Determine the (x, y) coordinate at the center of the cell enclosing the given text.  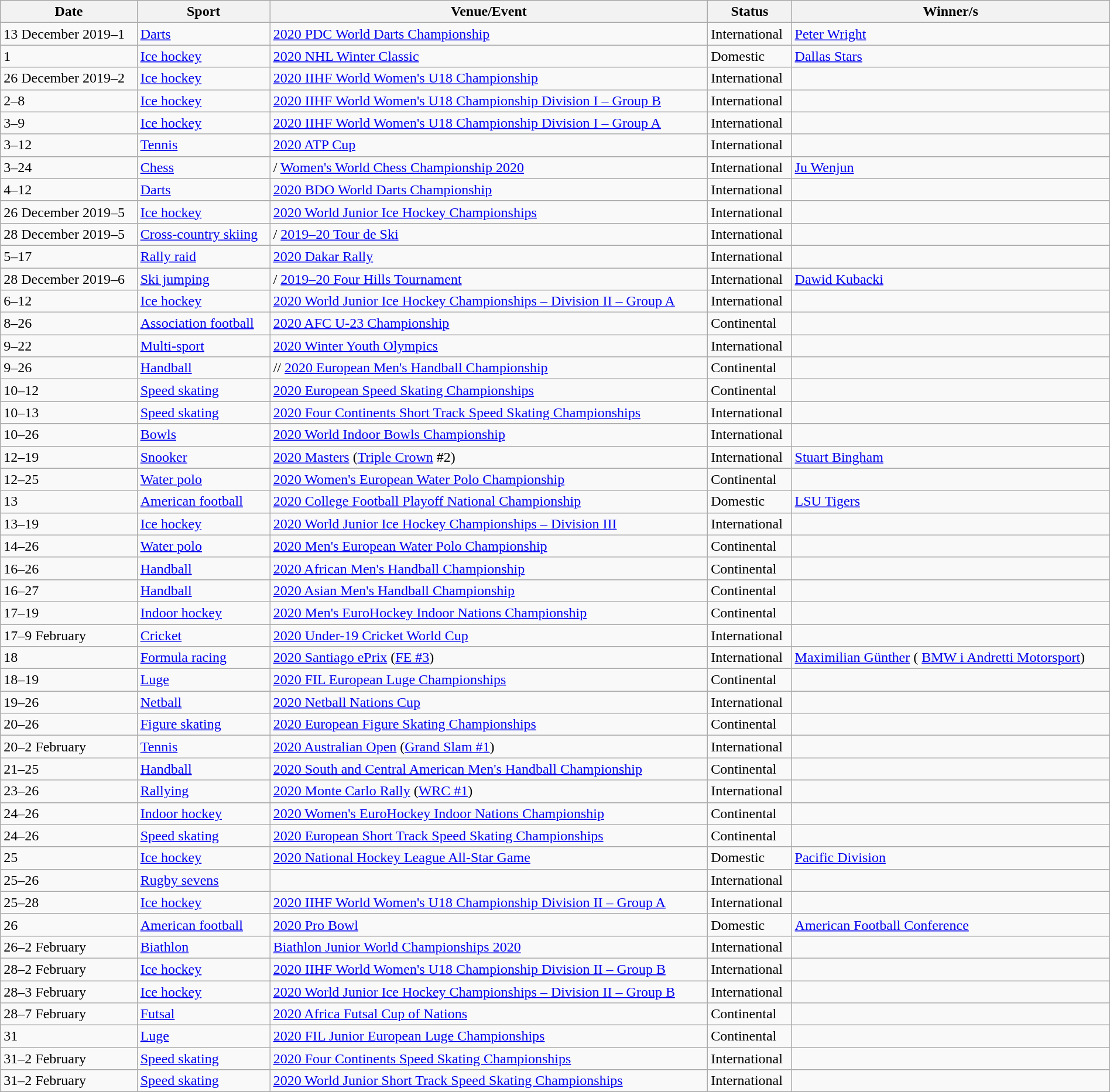
2020 IIHF World Women's U18 Championship Division II – Group A (489, 902)
2020 College Football Playoff National Championship (489, 502)
2020 Africa Futsal Cup of Nations (489, 1014)
Rally raid (204, 256)
2020 ATP Cup (489, 145)
16–27 (69, 590)
26–2 February (69, 947)
Ski jumping (204, 279)
Cross-country skiing (204, 234)
Dawid Kubacki (951, 279)
14–26 (69, 546)
Ju Wenjun (951, 167)
3–24 (69, 167)
Venue/Event (489, 12)
2020 National Hockey League All-Star Game (489, 858)
2020 Asian Men's Handball Championship (489, 590)
26 December 2019–2 (69, 78)
Cricket (204, 635)
2020 Australian Open (Grand Slam #1) (489, 747)
2020 European Figure Skating Championships (489, 724)
2020 PDC World Darts Championship (489, 34)
9–26 (69, 368)
Maximilian Günther ( BMW i Andretti Motorsport) (951, 658)
2020 World Junior Ice Hockey Championships (489, 212)
2020 Dakar Rally (489, 256)
2020 Netball Nations Cup (489, 702)
2020 Under-19 Cricket World Cup (489, 635)
LSU Tigers (951, 502)
20–2 February (69, 747)
2020 Men's EuroHockey Indoor Nations Championship (489, 613)
Rallying (204, 791)
25–28 (69, 902)
2020 AFC U-23 Championship (489, 324)
2020 IIHF World Women's U18 Championship Division II – Group B (489, 969)
2–8 (69, 101)
2020 Santiago ePrix (FE #3) (489, 658)
American Football Conference (951, 925)
2020 World Indoor Bowls Championship (489, 435)
/ 2019–20 Four Hills Tournament (489, 279)
28–2 February (69, 969)
17–19 (69, 613)
10–26 (69, 435)
3–12 (69, 145)
2020 IIHF World Women's U18 Championship Division I – Group B (489, 101)
Snooker (204, 457)
5–17 (69, 256)
2020 NHL Winter Classic (489, 56)
2020 Masters (Triple Crown #2) (489, 457)
Peter Wright (951, 34)
Dallas Stars (951, 56)
Multi-sport (204, 346)
6–12 (69, 301)
2020 IIHF World Women's U18 Championship (489, 78)
26 (69, 925)
13–19 (69, 524)
Status (749, 12)
12–19 (69, 457)
28–3 February (69, 992)
18–19 (69, 680)
2020 BDO World Darts Championship (489, 190)
20–26 (69, 724)
2020 Monte Carlo Rally (WRC #1) (489, 791)
2020 World Junior Short Track Speed Skating Championships (489, 1081)
28 December 2019–6 (69, 279)
2020 South and Central American Men's Handball Championship (489, 769)
19–26 (69, 702)
18 (69, 658)
2020 FIL Junior European Luge Championships (489, 1036)
25 (69, 858)
21–25 (69, 769)
28 December 2019–5 (69, 234)
16–26 (69, 568)
/ Women's World Chess Championship 2020 (489, 167)
Chess (204, 167)
31 (69, 1036)
2020 World Junior Ice Hockey Championships – Division II – Group B (489, 992)
Bowls (204, 435)
2020 World Junior Ice Hockey Championships – Division III (489, 524)
8–26 (69, 324)
9–22 (69, 346)
2020 IIHF World Women's U18 Championship Division I – Group A (489, 123)
Stuart Bingham (951, 457)
2020 Men's European Water Polo Championship (489, 546)
2020 FIL European Luge Championships (489, 680)
Association football (204, 324)
25–26 (69, 880)
2020 Winter Youth Olympics (489, 346)
2020 African Men's Handball Championship (489, 568)
2020 Four Continents Speed Skating Championships (489, 1059)
Biathlon (204, 947)
12–25 (69, 479)
2020 Women's European Water Polo Championship (489, 479)
Pacific Division (951, 858)
Figure skating (204, 724)
// 2020 European Men's Handball Championship (489, 368)
3–9 (69, 123)
13 (69, 502)
2020 Pro Bowl (489, 925)
17–9 February (69, 635)
10–13 (69, 413)
2020 World Junior Ice Hockey Championships – Division II – Group A (489, 301)
Sport (204, 12)
2020 Four Continents Short Track Speed Skating Championships (489, 413)
23–26 (69, 791)
13 December 2019–1 (69, 34)
4–12 (69, 190)
2020 European Speed Skating Championships (489, 390)
Date (69, 12)
1 (69, 56)
26 December 2019–5 (69, 212)
28–7 February (69, 1014)
10–12 (69, 390)
Futsal (204, 1014)
/ 2019–20 Tour de Ski (489, 234)
Netball (204, 702)
Biathlon Junior World Championships 2020 (489, 947)
Winner/s (951, 12)
Rugby sevens (204, 880)
2020 European Short Track Speed Skating Championships (489, 836)
Formula racing (204, 658)
2020 Women's EuroHockey Indoor Nations Championship (489, 813)
